Determine the [X, Y] coordinate at the center of the cell enclosing the given text.  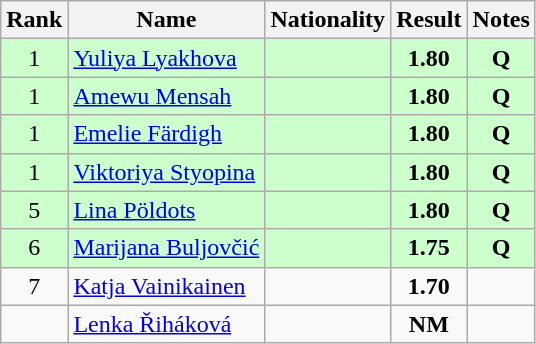
Amewu Mensah [166, 96]
Lenka Řiháková [166, 324]
Name [166, 20]
1.75 [429, 248]
Marijana Buljovčić [166, 248]
Notes [501, 20]
7 [34, 286]
Yuliya Lyakhova [166, 58]
Nationality [328, 20]
5 [34, 210]
Result [429, 20]
Emelie Färdigh [166, 134]
6 [34, 248]
Katja Vainikainen [166, 286]
Viktoriya Styopina [166, 172]
NM [429, 324]
1.70 [429, 286]
Lina Pöldots [166, 210]
Rank [34, 20]
